Determine the [X, Y] coordinate at the center of the cell enclosing the given text.  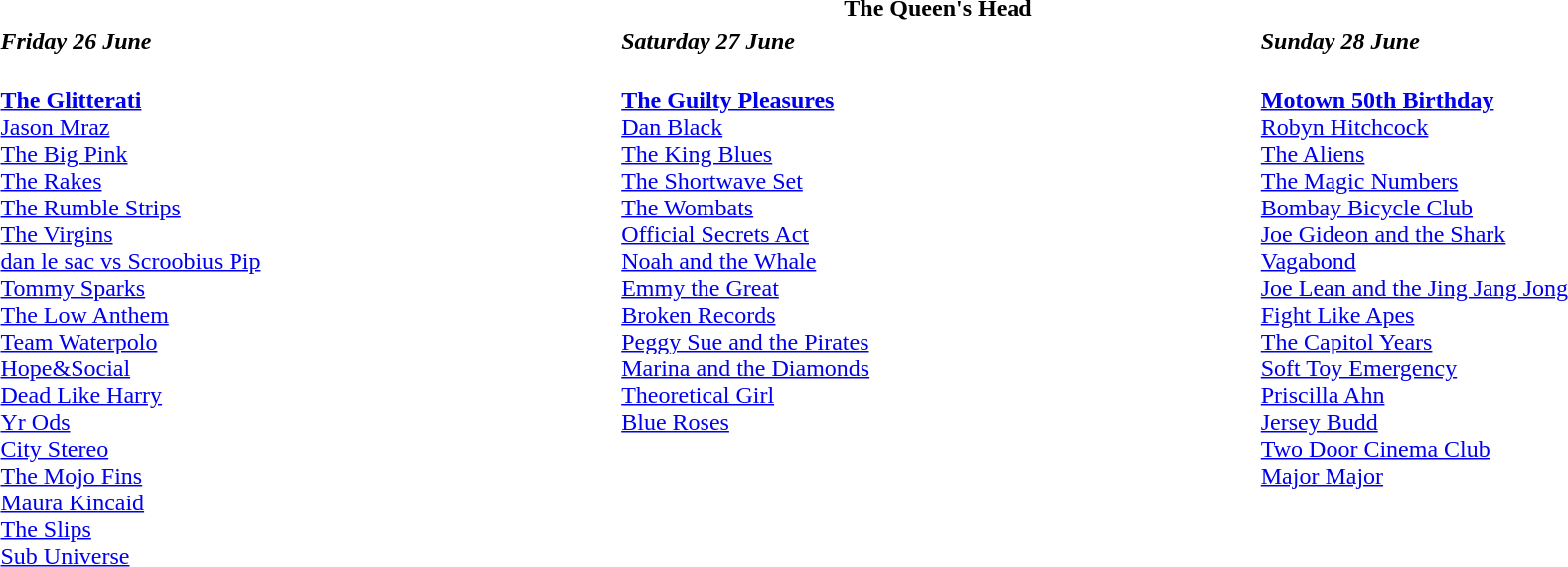
Saturday 27 June [938, 41]
